Scan for the cell matching the given text and deliver its [x, y] coordinate at center. 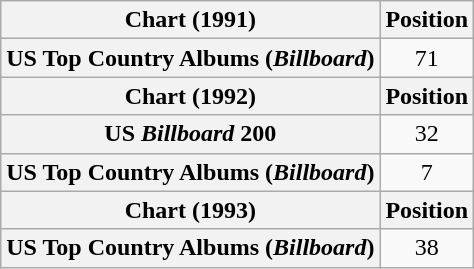
Chart (1992) [190, 96]
7 [427, 172]
US Billboard 200 [190, 134]
71 [427, 58]
Chart (1991) [190, 20]
32 [427, 134]
38 [427, 248]
Chart (1993) [190, 210]
